Return the [x, y] coordinate for the center point of the cell that contains the specified text.  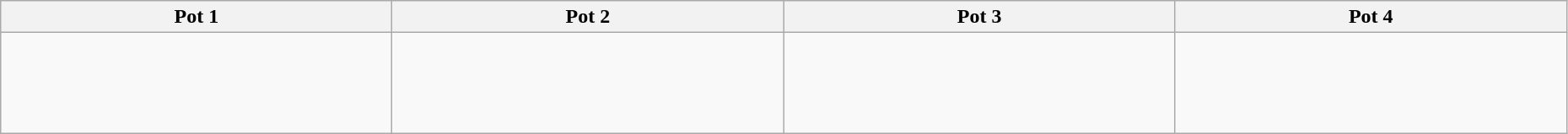
Pot 3 [979, 17]
Pot 4 [1371, 17]
Pot 1 [197, 17]
Pot 2 [588, 17]
